Detect which cell encompasses the target text, then output its (X, Y) center coordinate. 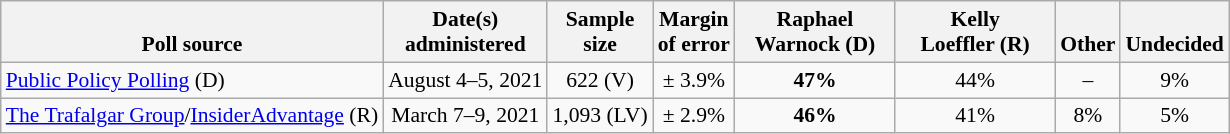
– (1088, 80)
Poll source (192, 32)
41% (975, 116)
± 2.9% (694, 116)
Other (1088, 32)
KellyLoeffler (R) (975, 32)
46% (815, 116)
47% (815, 80)
Date(s)administered (465, 32)
5% (1174, 116)
Public Policy Polling (D) (192, 80)
8% (1088, 116)
August 4–5, 2021 (465, 80)
March 7–9, 2021 (465, 116)
Marginof error (694, 32)
44% (975, 80)
Undecided (1174, 32)
RaphaelWarnock (D) (815, 32)
± 3.9% (694, 80)
The Trafalgar Group/InsiderAdvantage (R) (192, 116)
Samplesize (600, 32)
1,093 (LV) (600, 116)
622 (V) (600, 80)
9% (1174, 80)
